Determine the (x, y) coordinate at the center of the cell enclosing the given text.  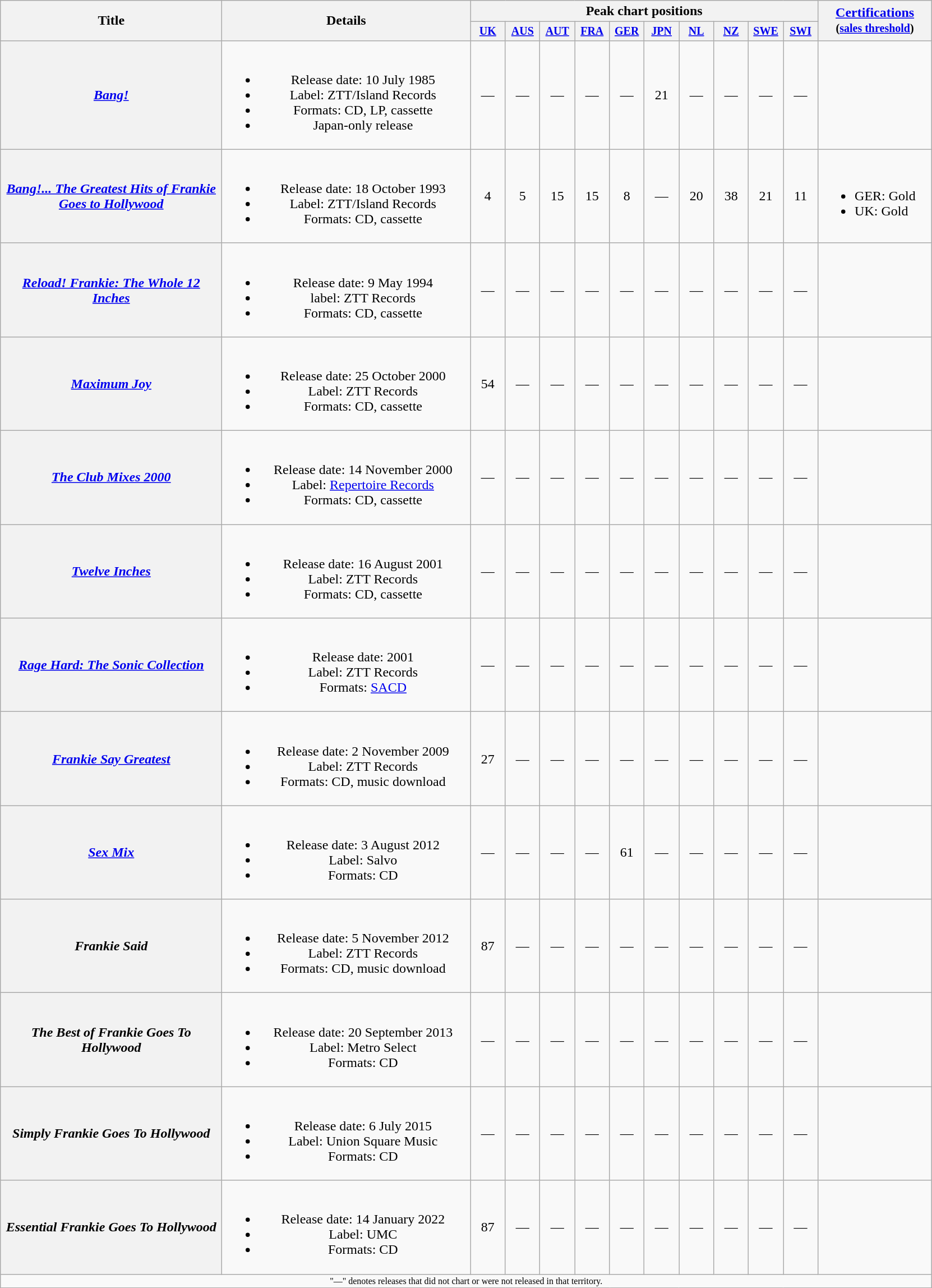
SWE (766, 31)
Release date: 6 July 2015Label: Union Square MusicFormats: CD (347, 1133)
Release date: 9 May 1994label: ZTT RecordsFormats: CD, cassette (347, 289)
Rage Hard: The Sonic Collection (111, 665)
Bang! (111, 95)
38 (731, 196)
NZ (731, 31)
Release date: 14 January 2022Label: UMCFormats: CD (347, 1227)
GER (627, 31)
AUS (523, 31)
The Best of Frankie Goes To Hollywood (111, 1040)
Bang!... The Greatest Hits of Frankie Goes to Hollywood (111, 196)
NL (696, 31)
AUT (557, 31)
Peak chart positions (644, 11)
61 (627, 853)
GER: GoldUK: Gold (875, 196)
UK (488, 31)
Reload! Frankie: The Whole 12 Inches (111, 289)
Frankie Say Greatest (111, 758)
"—" denotes releases that did not chart or were not released in that territory. (467, 1281)
Maximum Joy (111, 384)
Release date: 20 September 2013Label: Metro SelectFormats: CD (347, 1040)
27 (488, 758)
SWI (801, 31)
Release date: 18 October 1993Label: ZTT/Island RecordsFormats: CD, cassette (347, 196)
Certifications(sales threshold) (875, 21)
Twelve Inches (111, 571)
4 (488, 196)
Release date: 25 October 2000Label: ZTT RecordsFormats: CD, cassette (347, 384)
JPN (662, 31)
FRA (592, 31)
Simply Frankie Goes To Hollywood (111, 1133)
Details (347, 21)
Release date: 3 August 2012Label: SalvoFormats: CD (347, 853)
Release date: 14 November 2000Label: Repertoire RecordsFormats: CD, cassette (347, 478)
54 (488, 384)
Release date: 10 July 1985Label: ZTT/Island RecordsFormats: CD, LP, cassetteJapan-only release (347, 95)
11 (801, 196)
Frankie Said (111, 946)
20 (696, 196)
Release date: 2001Label: ZTT RecordsFormats: SACD (347, 665)
Sex Mix (111, 853)
The Club Mixes 2000 (111, 478)
Release date: 2 November 2009Label: ZTT RecordsFormats: CD, music download (347, 758)
5 (523, 196)
Release date: 16 August 2001Label: ZTT RecordsFormats: CD, cassette (347, 571)
Essential Frankie Goes To Hollywood (111, 1227)
Title (111, 21)
Release date: 5 November 2012Label: ZTT RecordsFormats: CD, music download (347, 946)
8 (627, 196)
